Provide the [x, y] coordinate of the cell's center where the given text is located.  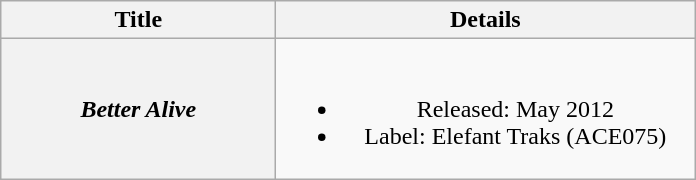
Details [486, 20]
Title [138, 20]
Released: May 2012Label: Elefant Traks (ACE075) [486, 109]
Better Alive [138, 109]
